Pinpoint the cell where the given text exists, returning its (x, y) midpoint coordinate. 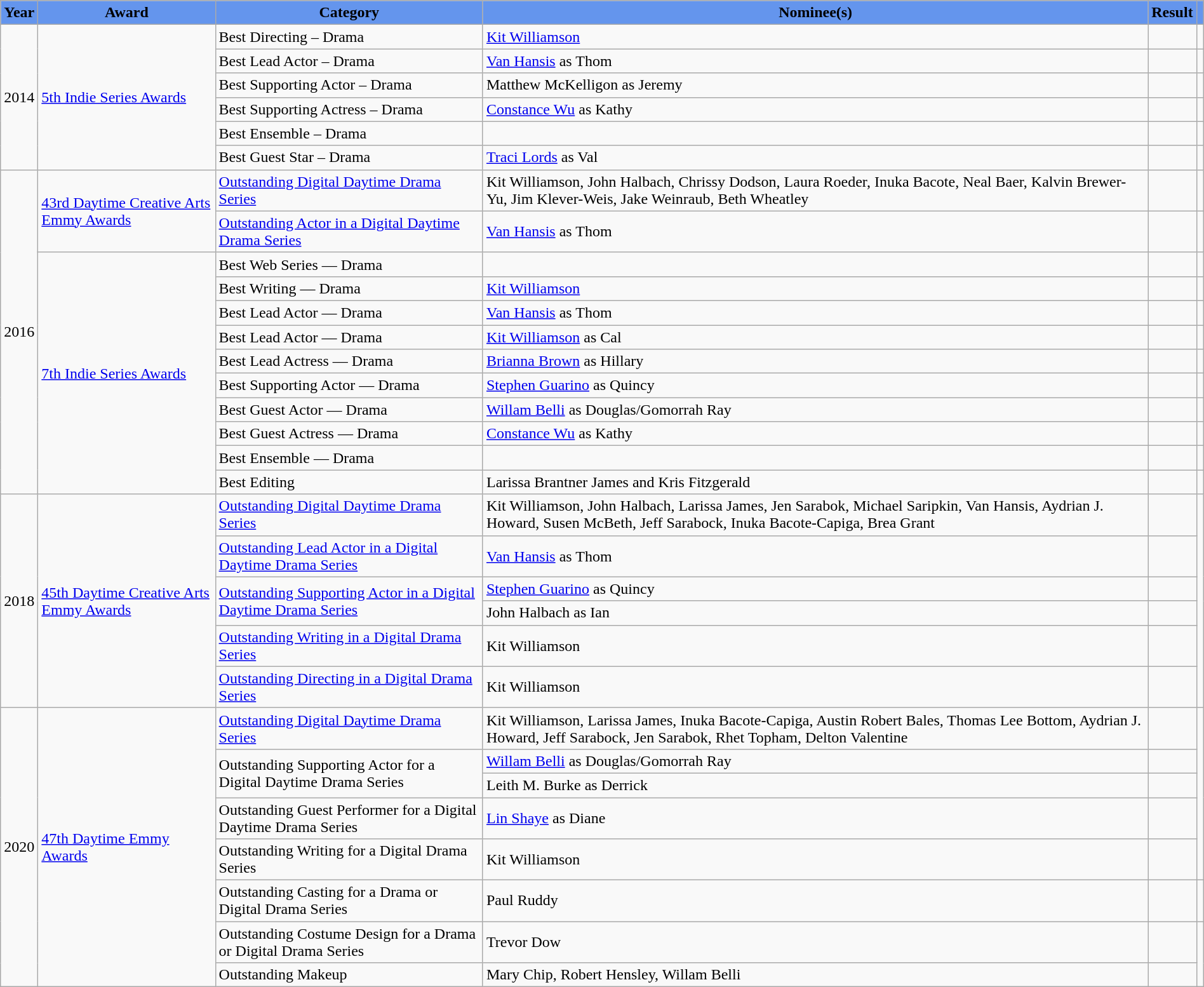
Best Supporting Actor — Drama (349, 386)
Category (349, 13)
2020 (19, 847)
Kit Williamson, John Halbach, Chrissy Dodson, Laura Roeder, Inuka Bacote, Neal Baer, Kalvin Brewer-Yu, Jim Klever-Weis, Jake Weinraub, Beth Wheatley (815, 191)
Award (127, 13)
5th Indie Series Awards (127, 97)
Outstanding Casting for a Drama or Digital Drama Series (349, 901)
Outstanding Writing for a Digital Drama Series (349, 860)
Mary Chip, Robert Hensley, Willam Belli (815, 975)
Nominee(s) (815, 13)
7th Indie Series Awards (127, 373)
Outstanding Writing in a Digital Drama Series (349, 645)
Outstanding Directing in a Digital Drama Series (349, 687)
43rd Daytime Creative Arts Emmy Awards (127, 211)
Best Supporting Actor – Drama (349, 85)
Lin Shaye as Diane (815, 818)
Outstanding Guest Performer for a Digital Daytime Drama Series (349, 818)
Best Lead Actress — Drama (349, 361)
Kit Williamson as Cal (815, 337)
Best Supporting Actress – Drama (349, 109)
Best Writing — Drama (349, 288)
Best Guest Actor — Drama (349, 410)
Best Directing – Drama (349, 37)
Best Ensemble – Drama (349, 133)
Paul Ruddy (815, 901)
2014 (19, 97)
Best Guest Actress — Drama (349, 434)
Outstanding Supporting Actor in a Digital Daytime Drama Series (349, 601)
47th Daytime Emmy Awards (127, 847)
Outstanding Costume Design for a Drama or Digital Drama Series (349, 943)
Year (19, 13)
Larissa Brantner James and Kris Fitzgerald (815, 482)
Outstanding Lead Actor in a Digital Daytime Drama Series (349, 556)
Best Guest Star – Drama (349, 158)
John Halbach as Ian (815, 613)
2018 (19, 601)
45th Daytime Creative Arts Emmy Awards (127, 601)
2016 (19, 332)
Result (1172, 13)
Brianna Brown as Hillary (815, 361)
Outstanding Supporting Actor for a Digital Daytime Drama Series (349, 773)
Leith M. Burke as Derrick (815, 785)
Trevor Dow (815, 943)
Best Ensemble — Drama (349, 458)
Outstanding Actor in a Digital Daytime Drama Series (349, 231)
Outstanding Makeup (349, 975)
Matthew McKelligon as Jeremy (815, 85)
Best Lead Actor – Drama (349, 61)
Best Web Series — Drama (349, 264)
Best Editing (349, 482)
Traci Lords as Val (815, 158)
